Locate the cell with the specified text and output its (x, y) center coordinate. 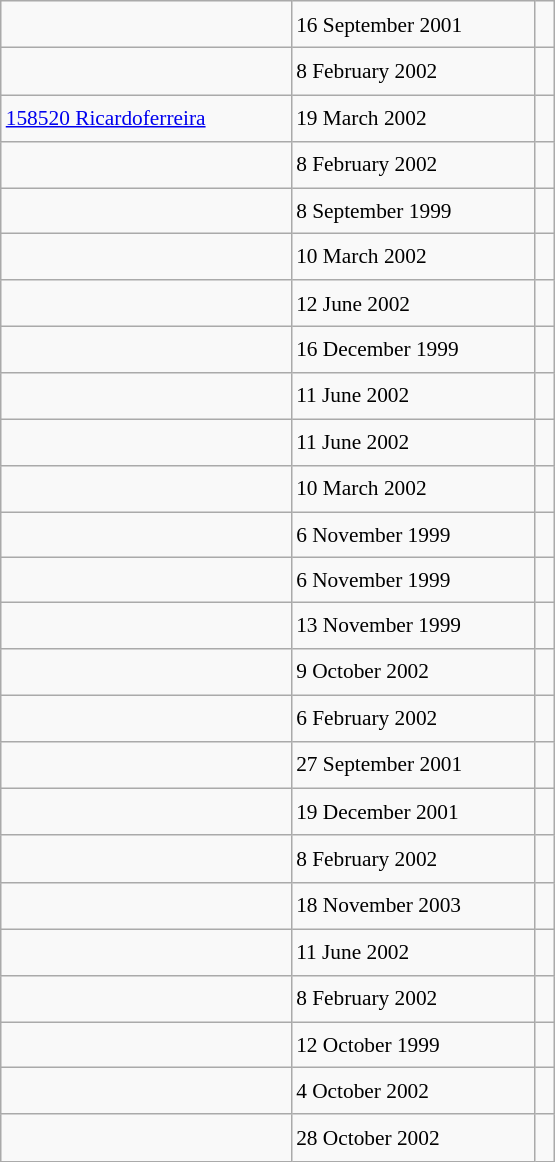
28 October 2002 (413, 1138)
12 June 2002 (413, 304)
19 March 2002 (413, 118)
12 October 1999 (413, 1044)
27 September 2001 (413, 766)
18 November 2003 (413, 906)
19 December 2001 (413, 812)
16 September 2001 (413, 24)
8 September 1999 (413, 210)
158520 Ricardoferreira (146, 118)
4 October 2002 (413, 1092)
9 October 2002 (413, 672)
6 February 2002 (413, 718)
13 November 1999 (413, 626)
16 December 1999 (413, 350)
